Detect which cell encompasses the target text, then output its [X, Y] center coordinate. 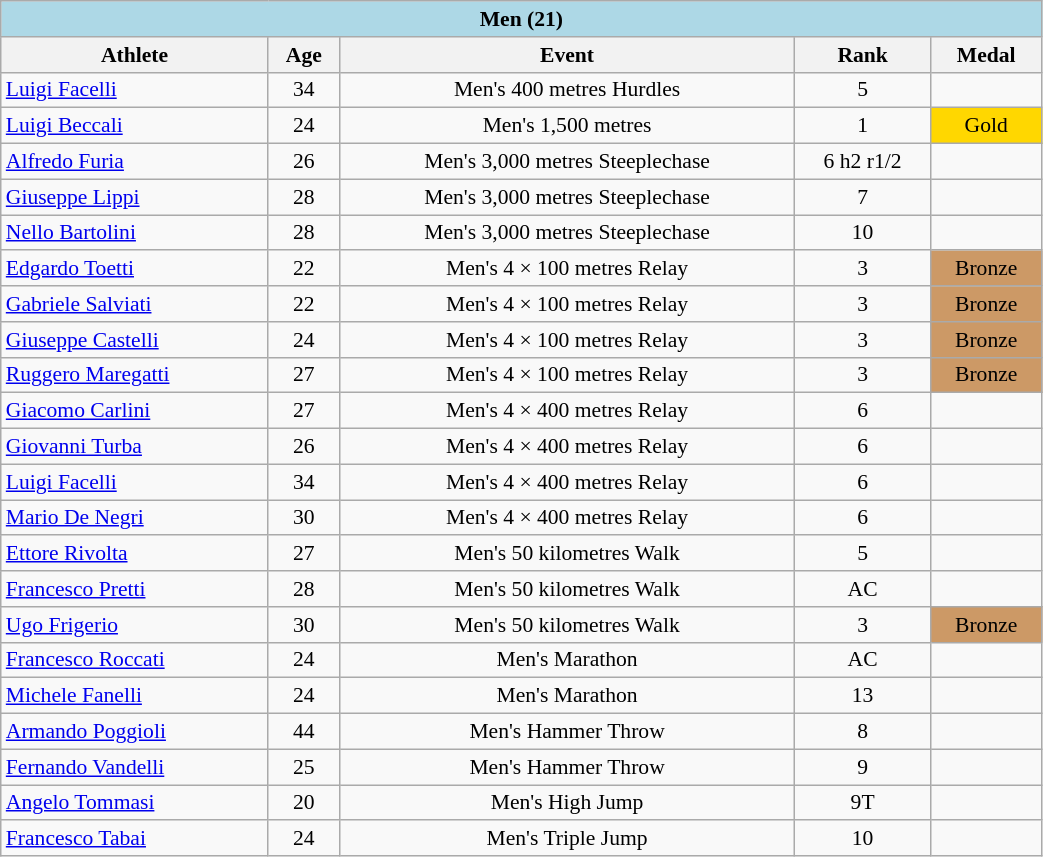
25 [304, 767]
8 [863, 732]
13 [863, 696]
9T [863, 803]
Francesco Pretti [135, 589]
Fernando Vandelli [135, 767]
20 [304, 803]
Alfredo Furia [135, 162]
Men's Triple Jump [566, 839]
Event [566, 55]
Ruggero Maregatti [135, 375]
7 [863, 197]
Francesco Tabai [135, 839]
Ettore Rivolta [135, 554]
Luigi Beccali [135, 126]
Rank [863, 55]
Michele Fanelli [135, 696]
Mario De Negri [135, 518]
Angelo Tommasi [135, 803]
1 [863, 126]
Men's 1,500 metres [566, 126]
Giuseppe Lippi [135, 197]
Men's 400 metres Hurdles [566, 90]
Giacomo Carlini [135, 411]
6 h2 r1/2 [863, 162]
Giuseppe Castelli [135, 340]
Nello Bartolini [135, 233]
Francesco Roccati [135, 660]
Athlete [135, 55]
Men (21) [522, 19]
Medal [986, 55]
44 [304, 732]
Men's High Jump [566, 803]
Age [304, 55]
Gold [986, 126]
Armando Poggioli [135, 732]
Edgardo Toetti [135, 269]
Giovanni Turba [135, 447]
9 [863, 767]
Gabriele Salviati [135, 304]
Ugo Frigerio [135, 625]
